Extract the (X, Y) coordinate from the center of the cell holding the provided text.  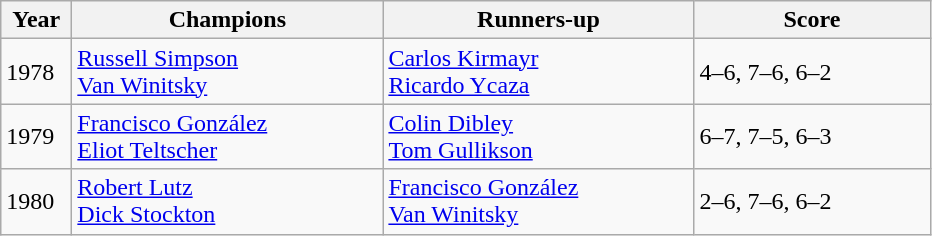
Francisco González Eliot Teltscher (228, 136)
1979 (36, 136)
Carlos Kirmayr Ricardo Ycaza (538, 72)
6–7, 7–5, 6–3 (812, 136)
4–6, 7–6, 6–2 (812, 72)
Runners-up (538, 20)
Champions (228, 20)
Score (812, 20)
2–6, 7–6, 6–2 (812, 202)
Francisco González Van Winitsky (538, 202)
Robert Lutz Dick Stockton (228, 202)
Year (36, 20)
Russell Simpson Van Winitsky (228, 72)
1978 (36, 72)
Colin Dibley Tom Gullikson (538, 136)
1980 (36, 202)
